Locate the cell with the specified text and output its [x, y] center coordinate. 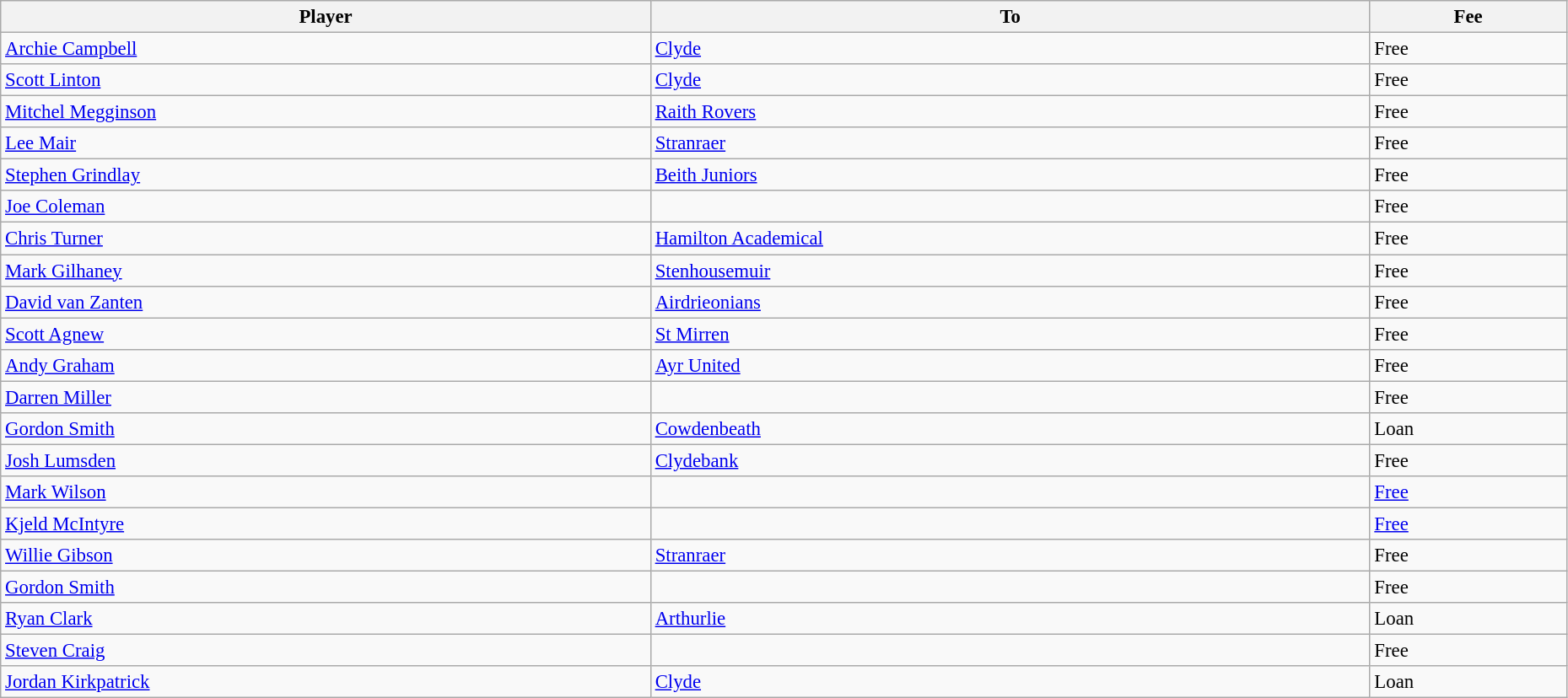
David van Zanten [326, 302]
Willie Gibson [326, 556]
Steven Craig [326, 651]
Clydebank [1010, 460]
Archie Campbell [326, 49]
Josh Lumsden [326, 460]
Andy Graham [326, 365]
Arthurlie [1010, 619]
Darren Miller [326, 397]
Lee Mair [326, 143]
Hamilton Academical [1010, 239]
Chris Turner [326, 239]
Ryan Clark [326, 619]
Stenhousemuir [1010, 271]
Airdrieonians [1010, 302]
Mitchel Megginson [326, 112]
Scott Agnew [326, 334]
Raith Rovers [1010, 112]
Kjeld McIntyre [326, 523]
Jordan Kirkpatrick [326, 682]
Joe Coleman [326, 207]
Stephen Grindlay [326, 175]
Cowdenbeath [1010, 429]
Ayr United [1010, 365]
Scott Linton [326, 80]
Beith Juniors [1010, 175]
Player [326, 17]
Mark Gilhaney [326, 271]
Fee [1468, 17]
St Mirren [1010, 334]
To [1010, 17]
Mark Wilson [326, 492]
